Search for the cell housing the specified text and yield its [X, Y] center coordinate. 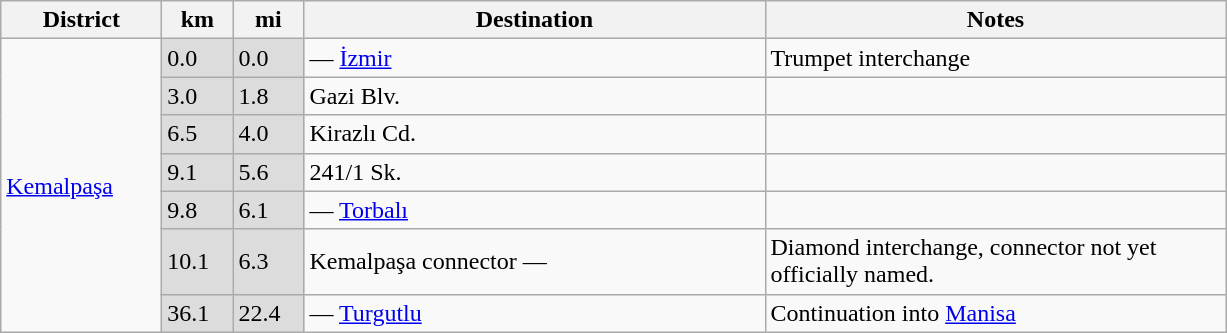
6.3 [268, 262]
9.1 [198, 172]
Destination [534, 20]
Gazi Blv. [534, 96]
District [82, 20]
36.1 [198, 313]
Continuation into Manisa [996, 313]
Kemalpaşa [82, 186]
22.4 [268, 313]
— Torbalı [534, 210]
5.6 [268, 172]
241/1 Sk. [534, 172]
10.1 [198, 262]
— Turgutlu [534, 313]
6.1 [268, 210]
Kemalpaşa connector — [534, 262]
4.0 [268, 134]
Notes [996, 20]
9.8 [198, 210]
— İzmir [534, 58]
km [198, 20]
1.8 [268, 96]
mi [268, 20]
Diamond interchange, connector not yet officially named. [996, 262]
Kirazlı Cd. [534, 134]
3.0 [198, 96]
6.5 [198, 134]
Trumpet interchange [996, 58]
